Detect which cell encompasses the target text, then output its [X, Y] center coordinate. 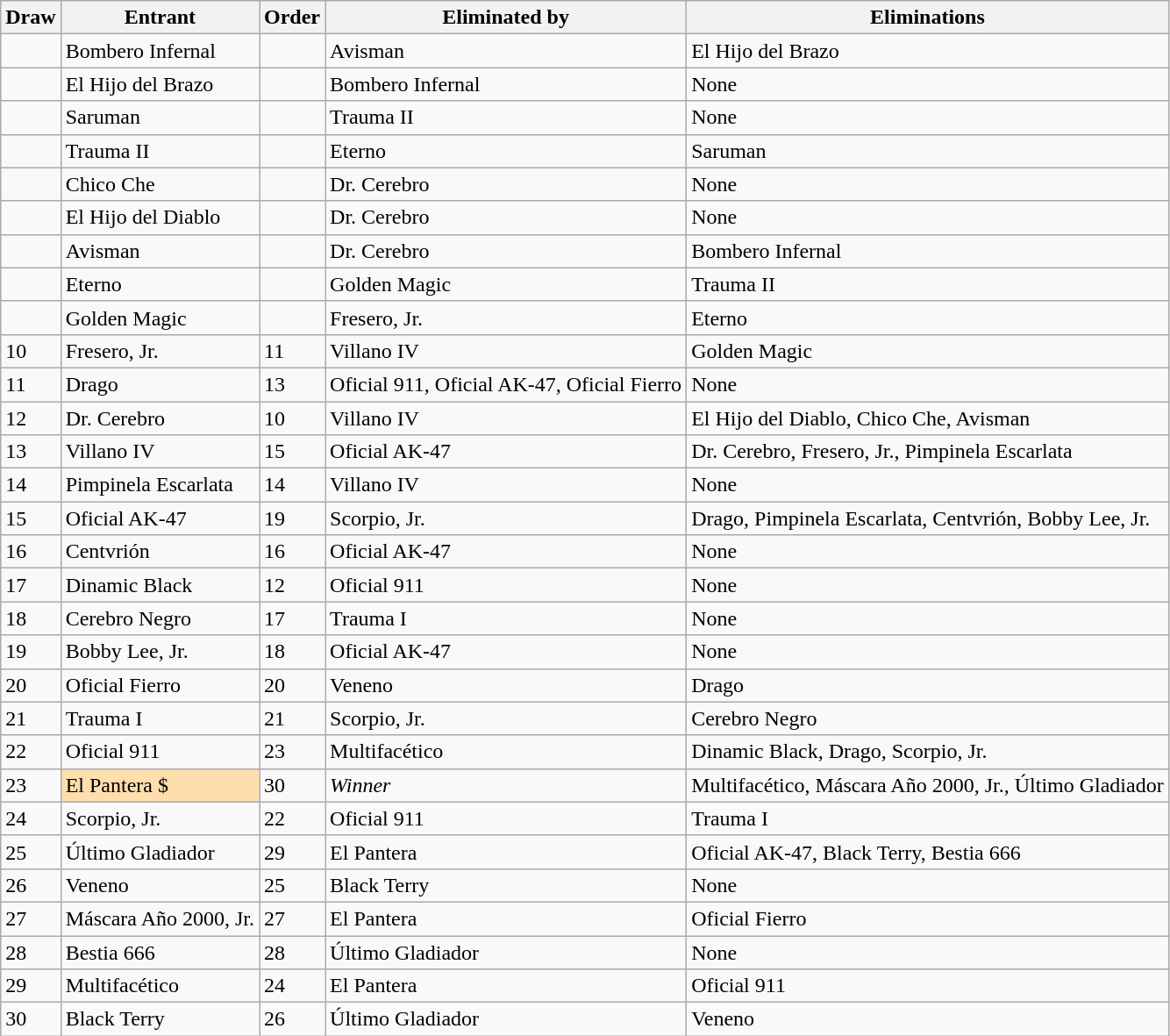
El Pantera $ [160, 785]
Winner [506, 785]
Dinamic Black, Drago, Scorpio, Jr. [928, 752]
Order [293, 18]
Centvrión [160, 552]
Multifacético, Máscara Año 2000, Jr., Último Gladiador [928, 785]
Dinamic Black [160, 585]
Bestia 666 [160, 952]
El Hijo del Diablo [160, 218]
El Hijo del Diablo, Chico Che, Avisman [928, 418]
Eliminated by [506, 18]
Chico Che [160, 184]
Draw [31, 18]
Drago, Pimpinela Escarlata, Centvrión, Bobby Lee, Jr. [928, 518]
Entrant [160, 18]
Eliminations [928, 18]
Bobby Lee, Jr. [160, 652]
Dr. Cerebro, Fresero, Jr., Pimpinela Escarlata [928, 452]
Pimpinela Escarlata [160, 485]
Oficial AK-47, Black Terry, Bestia 666 [928, 852]
Máscara Año 2000, Jr. [160, 918]
Oficial 911, Oficial AK-47, Oficial Fierro [506, 384]
